Return [x, y] of the center of cell containing provided text 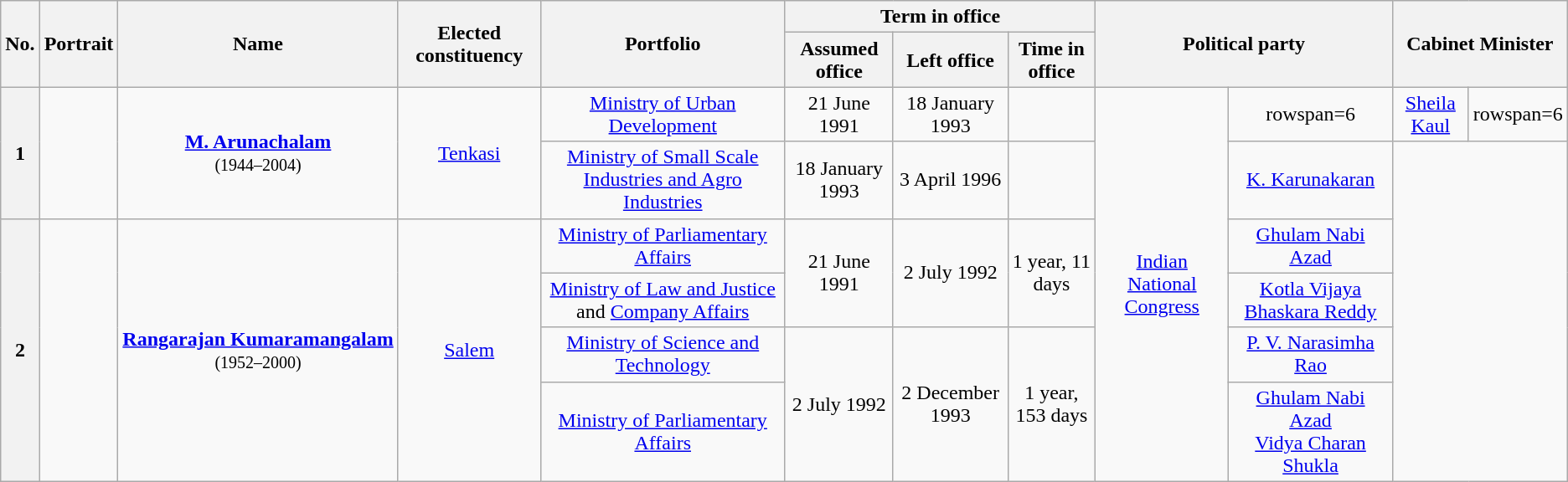
Ghulam Nabi AzadVidya Charan Shukla [1311, 432]
1 [20, 152]
Time in office [1052, 60]
1 year, 153 days [1052, 404]
Kotla Vijaya Bhaskara Reddy [1311, 300]
No. [20, 44]
Ministry of Law and Justice and Company Affairs [663, 300]
Ministry of Science and Technology [663, 355]
Sheila Kaul [1431, 114]
3 April 1996 [950, 180]
Rangarajan Kumaramangalam(1952–2000) [258, 350]
Political party [1245, 44]
K. Karunakaran [1311, 180]
Left office [950, 60]
M. Arunachalam(1944–2004) [258, 152]
Ghulam Nabi Azad [1311, 246]
Tenkasi [469, 152]
2 December 1993 [950, 404]
Assumed office [839, 60]
Portrait [79, 44]
P. V. Narasimha Rao [1311, 355]
Elected constituency [469, 44]
Name [258, 44]
2 [20, 350]
Indian National Congress [1163, 285]
Cabinet Minister [1479, 44]
Portfolio [663, 44]
1 year, 11 days [1052, 273]
Term in office [940, 17]
Salem [469, 350]
Ministry of Urban Development [663, 114]
Ministry of Small Scale Industries and Agro Industries [663, 180]
